Identify which cell holds the provided text, then report its (x, y) central coordinate. 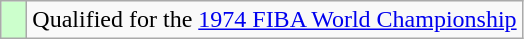
Qualified for the 1974 FIBA World Championship (274, 20)
